Extract the (X, Y) coordinate from the center of the cell holding the provided text.  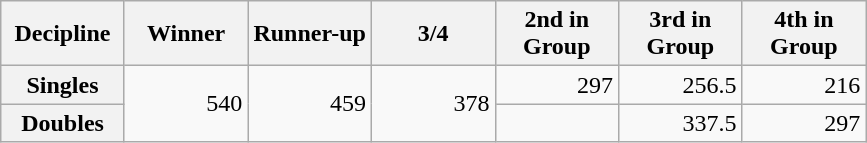
Doubles (63, 123)
3rd in Group (681, 34)
540 (186, 104)
Winner (186, 34)
Runner-up (310, 34)
378 (433, 104)
Singles (63, 85)
3/4 (433, 34)
216 (804, 85)
459 (310, 104)
4th in Group (804, 34)
337.5 (681, 123)
256.5 (681, 85)
2nd in Group (557, 34)
Decipline (63, 34)
